Extract the (X, Y) coordinate from the center of the cell holding the provided text.  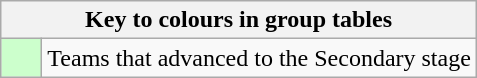
Teams that advanced to the Secondary stage (260, 58)
Key to colours in group tables (239, 20)
